Capture the cell that displays the provided text and extract its [X, Y] central coordinate. 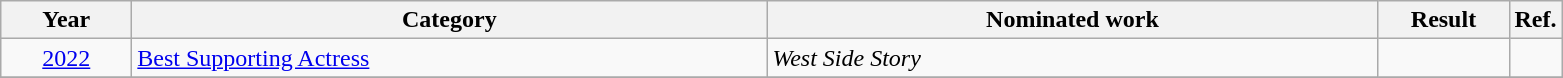
Year [66, 20]
Nominated work [1072, 20]
Category [450, 20]
2022 [66, 58]
Best Supporting Actress [450, 58]
Ref. [1536, 20]
Result [1444, 20]
West Side Story [1072, 58]
